Output the [x, y] coordinate of the center of the cell containing the given text.  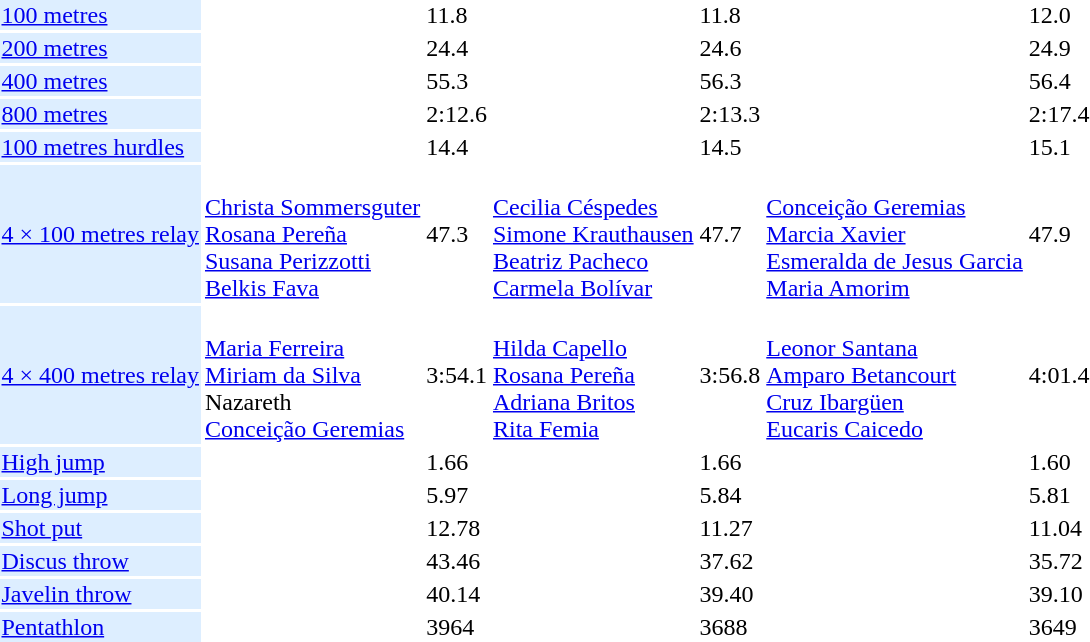
43.46 [457, 561]
47.7 [730, 234]
39.40 [730, 594]
4 × 400 metres relay [100, 375]
Discus throw [100, 561]
High jump [100, 462]
Christa SommersguterRosana PereñaSusana PerizzottiBelkis Fava [312, 234]
2:12.6 [457, 114]
24.4 [457, 48]
100 metres [100, 15]
200 metres [100, 48]
Javelin throw [100, 594]
47.3 [457, 234]
5.97 [457, 495]
14.4 [457, 147]
37.62 [730, 561]
14.5 [730, 147]
100 metres hurdles [100, 147]
2:13.3 [730, 114]
Cecilia CéspedesSimone KrauthausenBeatriz PachecoCarmela Bolívar [593, 234]
Maria FerreiraMiriam da SilvaNazarethConceição Geremias [312, 375]
Hilda CapelloRosana PereñaAdriana BritosRita Femia [593, 375]
56.3 [730, 81]
800 metres [100, 114]
11.27 [730, 528]
55.3 [457, 81]
Leonor SantanaAmparo BetancourtCruz IbargüenEucaris Caicedo [895, 375]
Long jump [100, 495]
3964 [457, 627]
Pentathlon [100, 627]
3688 [730, 627]
3:54.1 [457, 375]
Shot put [100, 528]
40.14 [457, 594]
3:56.8 [730, 375]
24.6 [730, 48]
5.84 [730, 495]
12.78 [457, 528]
400 metres [100, 81]
Conceição GeremiasMarcia XavierEsmeralda de Jesus GarciaMaria Amorim [895, 234]
4 × 100 metres relay [100, 234]
